Find where the given text appears and provide that cell's center as (X, Y) coordinate. 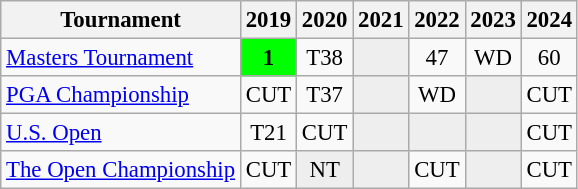
2019 (268, 20)
2022 (437, 20)
T37 (325, 95)
T21 (268, 133)
2023 (493, 20)
NT (325, 170)
2020 (325, 20)
PGA Championship (121, 95)
The Open Championship (121, 170)
U.S. Open (121, 133)
T38 (325, 58)
2021 (381, 20)
2024 (549, 20)
1 (268, 58)
Masters Tournament (121, 58)
60 (549, 58)
47 (437, 58)
Tournament (121, 20)
